Extract the [X, Y] coordinate from the center of the cell holding the provided text.  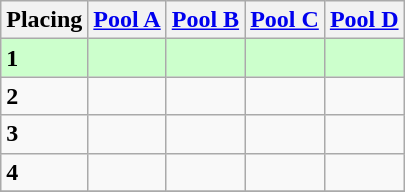
Pool D [364, 20]
2 [44, 96]
Placing [44, 20]
Pool C [285, 20]
3 [44, 134]
Pool A [127, 20]
1 [44, 58]
Pool B [205, 20]
4 [44, 172]
